Capture the cell that displays the provided text and extract its (X, Y) central coordinate. 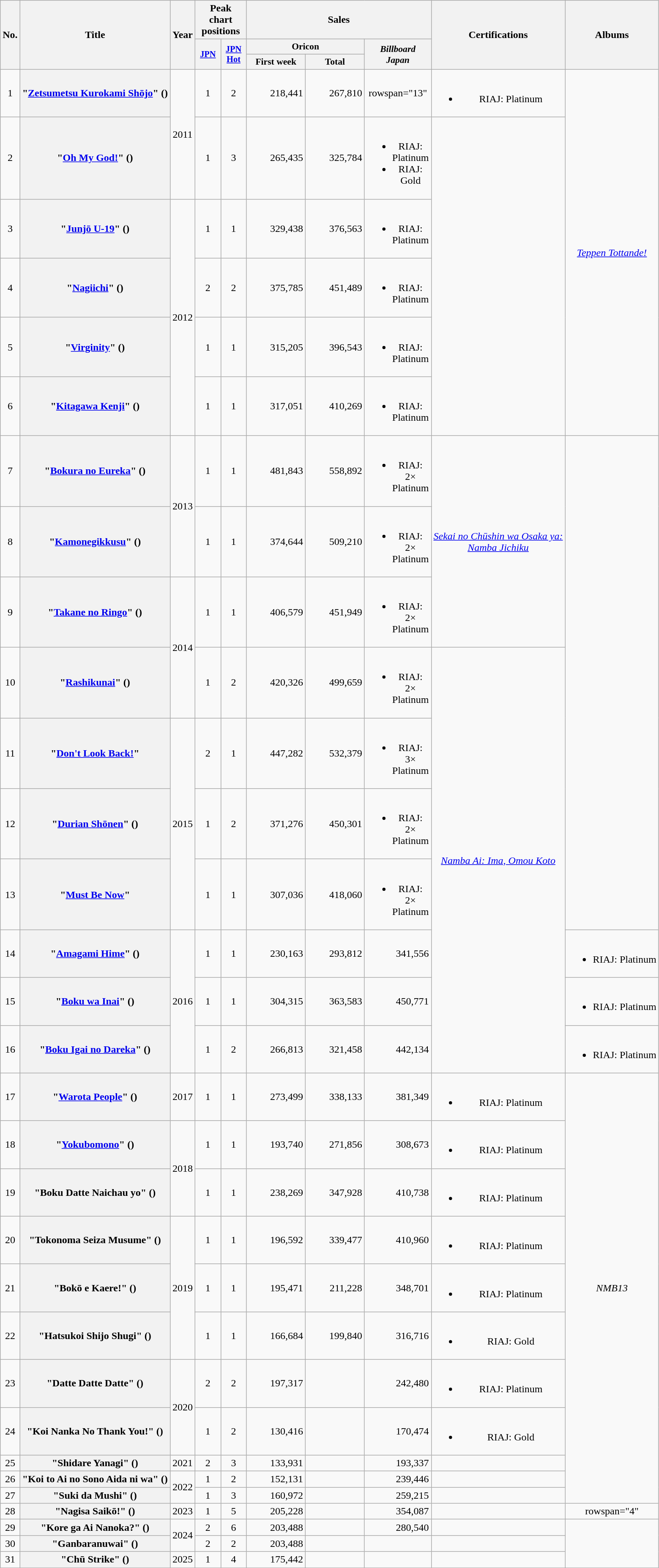
22 (10, 1336)
363,583 (335, 1001)
"Kitagawa Kenji" () (95, 406)
Peak chart positions (221, 20)
259,215 (398, 1495)
532,379 (335, 754)
205,228 (276, 1511)
Year (183, 35)
321,458 (335, 1049)
23 (10, 1383)
13 (10, 895)
242,480 (398, 1383)
2011 (183, 134)
18 (10, 1145)
152,131 (276, 1479)
307,036 (276, 895)
304,315 (276, 1001)
308,673 (398, 1145)
133,931 (276, 1463)
2023 (183, 1511)
24 (10, 1431)
7 (10, 471)
2021 (183, 1463)
374,644 (276, 542)
"Oh My God!" () (95, 158)
175,442 (276, 1560)
396,543 (335, 347)
Albums (612, 35)
"Boku Datte Naichau yo" () (95, 1192)
"Yokubomono" () (95, 1145)
410,738 (398, 1192)
160,972 (276, 1495)
"Nagiichi" () (95, 288)
451,489 (335, 288)
2024 (183, 1535)
rowspan="4" (612, 1511)
197,317 (276, 1383)
2016 (183, 1001)
19 (10, 1192)
481,843 (276, 471)
30 (10, 1543)
371,276 (276, 824)
558,892 (335, 471)
16 (10, 1049)
211,228 (335, 1288)
Namba Ai: Ima, Omou Koto (498, 860)
"Koi Nanka No Thank You!" () (95, 1431)
2025 (183, 1560)
196,592 (276, 1240)
"Rashikunai" () (95, 683)
RIAJ: 3× Platinum (398, 754)
193,740 (276, 1145)
"Junjō U-19" () (95, 229)
199,840 (335, 1336)
354,087 (398, 1511)
27 (10, 1495)
"Chū Strike" () (95, 1560)
509,210 (335, 542)
"Bokura no Eureka" () (95, 471)
JPN (208, 54)
29 (10, 1527)
442,134 (398, 1049)
"Amagami Hime" () (95, 954)
First week (276, 62)
BillboardJapan (398, 54)
239,446 (398, 1479)
218,441 (276, 93)
"Kore ga Ai Nanoka?" () (95, 1527)
410,269 (335, 406)
Total (335, 62)
316,716 (398, 1336)
Sekai no Chūshin wa Osaka ya:Namba Jichiku (498, 542)
348,701 (398, 1288)
2018 (183, 1168)
11 (10, 754)
450,301 (335, 824)
230,163 (276, 954)
"Warota People" () (95, 1097)
339,477 (335, 1240)
2012 (183, 317)
193,337 (398, 1463)
325,784 (335, 158)
12 (10, 824)
166,684 (276, 1336)
No. (10, 35)
2017 (183, 1097)
"Hatsukoi Shijo Shugi" () (95, 1336)
8 (10, 542)
315,205 (276, 347)
2014 (183, 648)
"Zetsumetsu Kurokami Shōjo" () (95, 93)
Certifications (498, 35)
451,949 (335, 612)
Oricon (305, 47)
266,813 (276, 1049)
Sales (339, 20)
499,659 (335, 683)
"Suki da Mushi" () (95, 1495)
329,438 (276, 229)
9 (10, 612)
341,556 (398, 954)
2020 (183, 1407)
293,812 (335, 954)
450,771 (398, 1001)
25 (10, 1463)
"Don't Look Back!" (95, 754)
17 (10, 1097)
317,051 (276, 406)
170,474 (398, 1431)
31 (10, 1560)
271,856 (335, 1145)
"Durian Shōnen" () (95, 824)
"Takane no Ringo" () (95, 612)
338,133 (335, 1097)
NMB13 (612, 1288)
RIAJ: Platinum RIAJ: Gold (398, 158)
"Must Be Now" (95, 895)
347,928 (335, 1192)
28 (10, 1511)
rowspan="13" (398, 93)
"Nagisa Saikō!" () (95, 1511)
381,349 (398, 1097)
195,471 (276, 1288)
"Shidare Yanagi" () (95, 1463)
"Bokō e Kaere!" () (95, 1288)
JPNHot (233, 54)
14 (10, 954)
447,282 (276, 754)
406,579 (276, 612)
273,499 (276, 1097)
"Tokonoma Seiza Musume" () (95, 1240)
130,416 (276, 1431)
"Boku Igai no Dareka" () (95, 1049)
410,960 (398, 1240)
280,540 (398, 1527)
20 (10, 1240)
Teppen Tottande! (612, 253)
2019 (183, 1288)
10 (10, 683)
"Kamonegikkusu" () (95, 542)
15 (10, 1001)
376,563 (335, 229)
238,269 (276, 1192)
265,435 (276, 158)
418,060 (335, 895)
2013 (183, 506)
Title (95, 35)
"Koi to Ai no Sono Aida ni wa" () (95, 1479)
21 (10, 1288)
"Boku wa Inai" () (95, 1001)
2015 (183, 824)
2022 (183, 1487)
"Ganbaranuwai" () (95, 1543)
375,785 (276, 288)
"Virginity" () (95, 347)
420,326 (276, 683)
26 (10, 1479)
267,810 (335, 93)
"Datte Datte Datte" () (95, 1383)
